Determine the (x, y) coordinate at the center of the cell enclosing the given text.  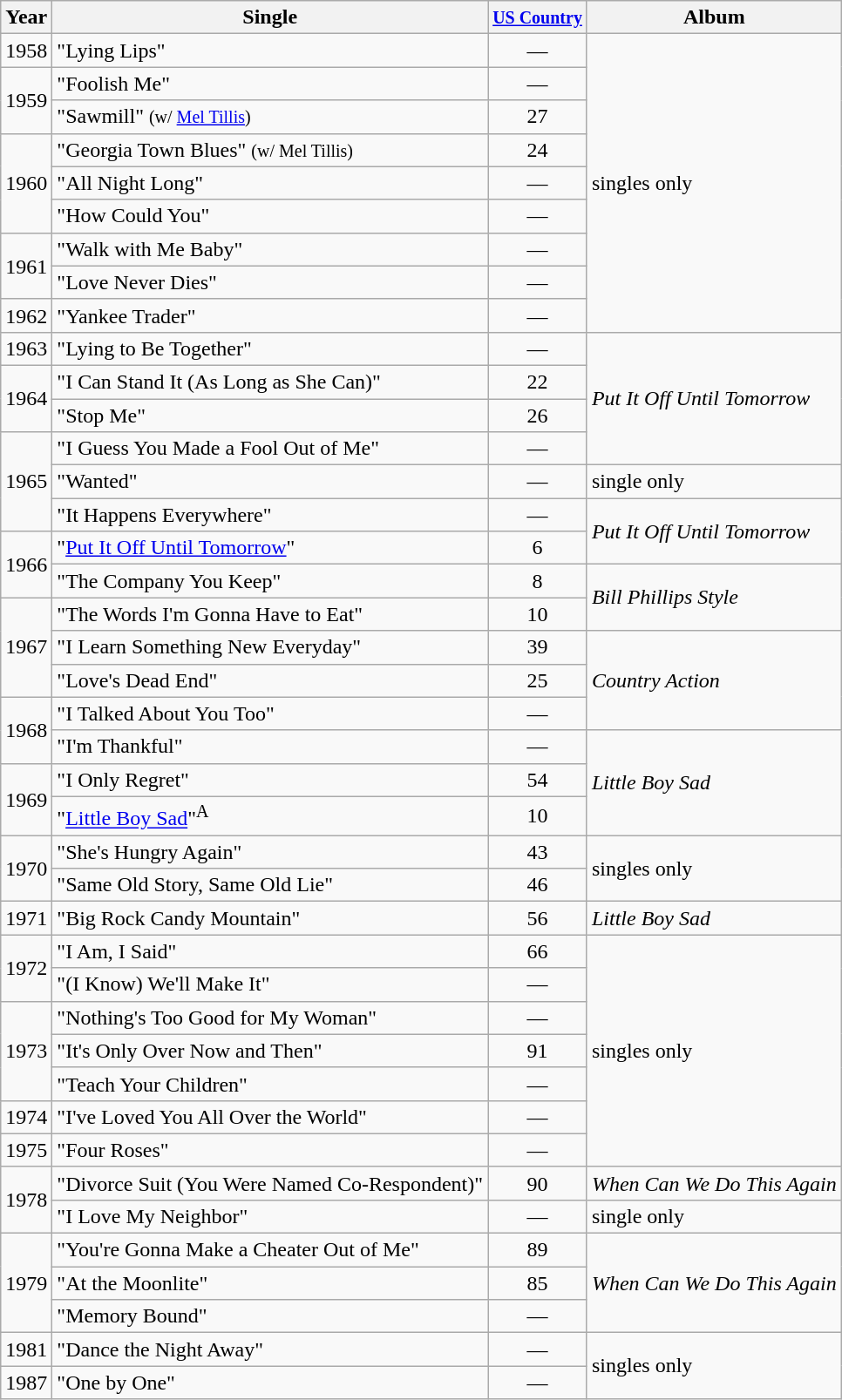
"I'm Thankful" (270, 747)
Album (714, 17)
1964 (26, 398)
6 (538, 548)
"Memory Bound" (270, 1316)
24 (538, 150)
"I Love My Neighbor" (270, 1216)
"Love Never Dies" (270, 282)
91 (538, 1051)
89 (538, 1250)
1971 (26, 918)
"Teach Your Children" (270, 1084)
"Little Boy Sad"A (270, 815)
1975 (26, 1150)
"It Happens Everywhere" (270, 515)
Bill Phillips Style (714, 598)
"Wanted" (270, 482)
39 (538, 647)
"Put It Off Until Tomorrow" (270, 548)
"The Company You Keep" (270, 581)
"Yankee Trader" (270, 315)
90 (538, 1183)
Country Action (714, 680)
1966 (26, 565)
"Four Roses" (270, 1150)
"I Only Regret" (270, 780)
"I Am, I Said" (270, 951)
54 (538, 780)
"At the Moonlite" (270, 1283)
"Walk with Me Baby" (270, 249)
1970 (26, 869)
1967 (26, 647)
"I Learn Something New Everyday" (270, 647)
66 (538, 951)
"Lying to Be Together" (270, 348)
26 (538, 416)
56 (538, 918)
"Foolish Me" (270, 84)
"She's Hungry Again" (270, 852)
1981 (26, 1349)
22 (538, 382)
Year (26, 17)
"Georgia Town Blues" (w/ Mel Tillis) (270, 150)
"Nothing's Too Good for My Woman" (270, 1018)
"I Can Stand It (As Long as She Can)" (270, 382)
"Love's Dead End" (270, 680)
"Divorce Suit (You Were Named Co-Respondent)" (270, 1183)
1973 (26, 1051)
1963 (26, 348)
"It's Only Over Now and Then" (270, 1051)
"Lying Lips" (270, 51)
Single (270, 17)
"I've Loved You All Over the World" (270, 1117)
1958 (26, 51)
1978 (26, 1200)
8 (538, 581)
"Sawmill" (w/ Mel Tillis) (270, 117)
"The Words I'm Gonna Have to Eat" (270, 614)
85 (538, 1283)
"All Night Long" (270, 183)
1959 (26, 100)
1979 (26, 1283)
"(I Know) We'll Make It" (270, 984)
1968 (26, 730)
1962 (26, 315)
46 (538, 885)
"You're Gonna Make a Cheater Out of Me" (270, 1250)
1969 (26, 800)
"Big Rock Candy Mountain" (270, 918)
"Same Old Story, Same Old Lie" (270, 885)
1961 (26, 266)
"Dance the Night Away" (270, 1349)
25 (538, 680)
1960 (26, 183)
"I Talked About You Too" (270, 714)
US Country (538, 17)
43 (538, 852)
1972 (26, 968)
27 (538, 117)
"One by One" (270, 1383)
"How Could You" (270, 216)
"I Guess You Made a Fool Out of Me" (270, 449)
"Stop Me" (270, 416)
1974 (26, 1117)
1987 (26, 1383)
1965 (26, 482)
